Pinpoint the cell where the given text exists, returning its [x, y] midpoint coordinate. 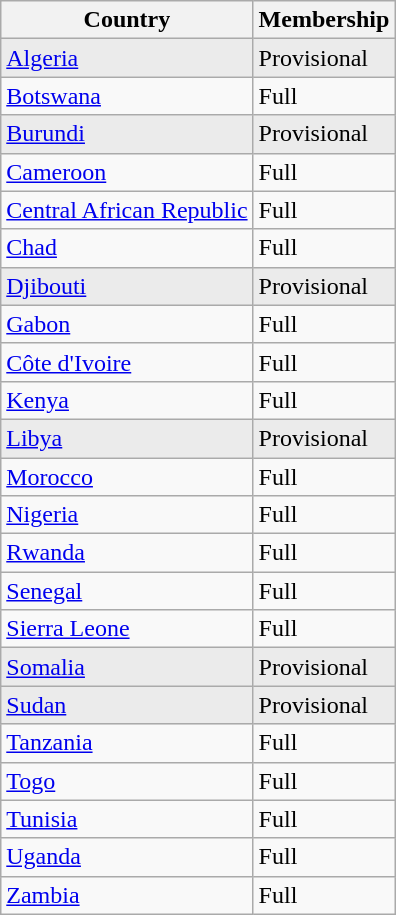
Morocco [127, 477]
Chad [127, 248]
Cameroon [127, 172]
Central African Republic [127, 210]
Somalia [127, 667]
Senegal [127, 591]
Country [127, 20]
Uganda [127, 857]
Rwanda [127, 553]
Togo [127, 781]
Zambia [127, 895]
Côte d'Ivoire [127, 362]
Libya [127, 438]
Tanzania [127, 743]
Djibouti [127, 286]
Burundi [127, 134]
Algeria [127, 58]
Tunisia [127, 819]
Membership [324, 20]
Nigeria [127, 515]
Sierra Leone [127, 629]
Botswana [127, 96]
Kenya [127, 400]
Sudan [127, 705]
Gabon [127, 324]
